Locate the cell with the specified text and output its (X, Y) center coordinate. 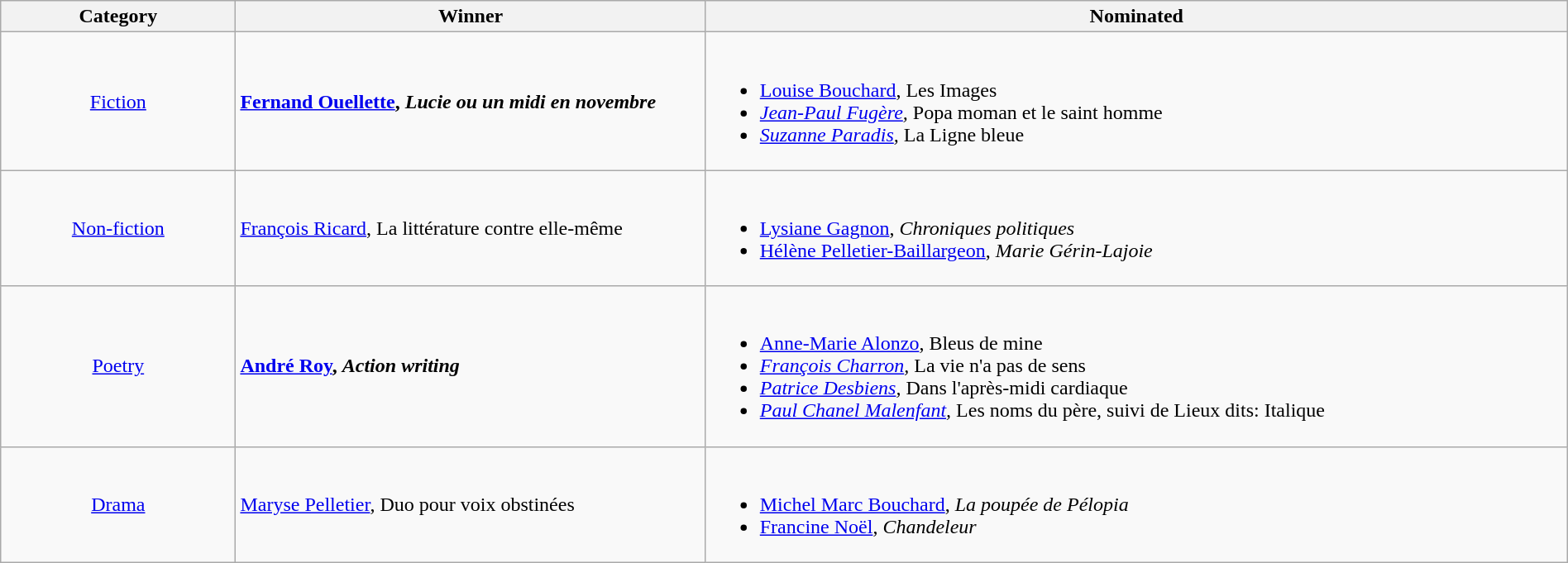
François Ricard, La littérature contre elle-même (471, 228)
Nominated (1136, 17)
Drama (118, 504)
Maryse Pelletier, Duo pour voix obstinées (471, 504)
Winner (471, 17)
Lysiane Gagnon, Chroniques politiquesHélène Pelletier-Baillargeon, Marie Gérin-Lajoie (1136, 228)
Fiction (118, 101)
Fernand Ouellette, Lucie ou un midi en novembre (471, 101)
Louise Bouchard, Les ImagesJean-Paul Fugère, Popa moman et le saint hommeSuzanne Paradis, La Ligne bleue (1136, 101)
Poetry (118, 366)
Category (118, 17)
André Roy, Action writing (471, 366)
Michel Marc Bouchard, La poupée de PélopiaFrancine Noël, Chandeleur (1136, 504)
Non-fiction (118, 228)
